Identify which cell holds the provided text, then report its (x, y) central coordinate. 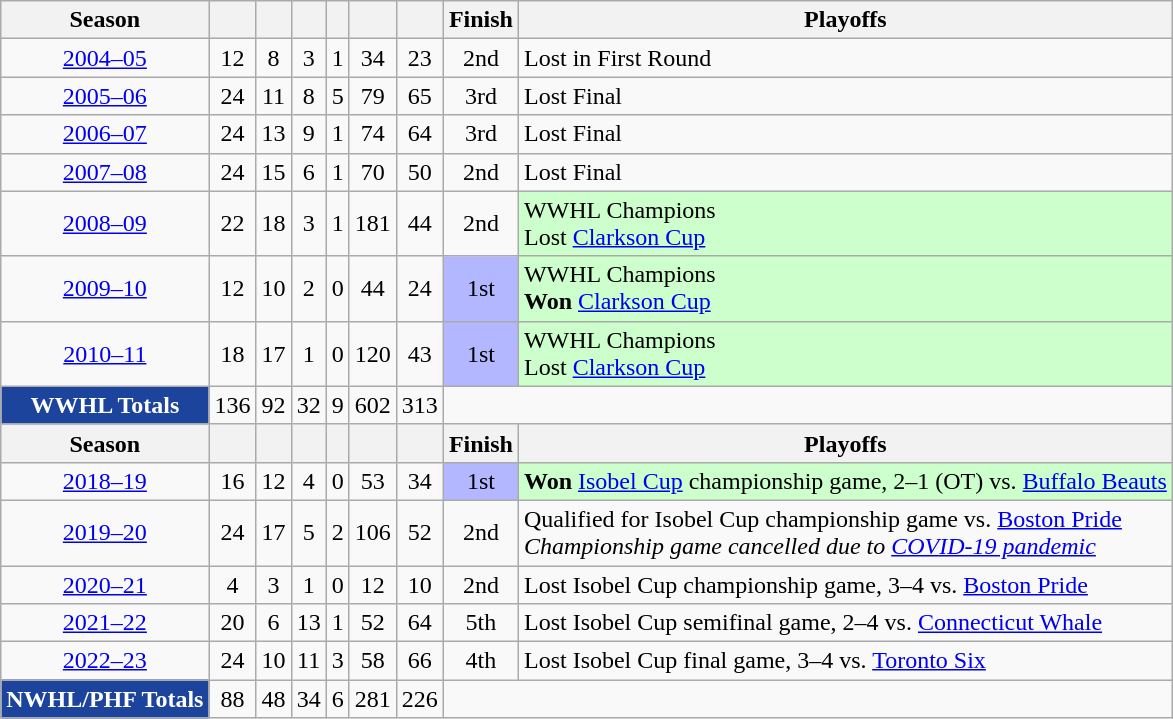
53 (372, 481)
2008–09 (105, 224)
32 (308, 405)
120 (372, 354)
181 (372, 224)
136 (232, 405)
2005–06 (105, 96)
2018–19 (105, 481)
20 (232, 623)
WWHL ChampionsWon Clarkson Cup (845, 288)
2019–20 (105, 532)
23 (420, 58)
22 (232, 224)
50 (420, 172)
2004–05 (105, 58)
43 (420, 354)
2020–21 (105, 585)
281 (372, 699)
48 (274, 699)
Lost Isobel Cup semifinal game, 2–4 vs. Connecticut Whale (845, 623)
5th (480, 623)
Lost Isobel Cup championship game, 3–4 vs. Boston Pride (845, 585)
Qualified for Isobel Cup championship game vs. Boston PrideChampionship game cancelled due to COVID-19 pandemic (845, 532)
88 (232, 699)
2010–11 (105, 354)
2021–22 (105, 623)
Lost in First Round (845, 58)
70 (372, 172)
65 (420, 96)
58 (372, 661)
79 (372, 96)
Lost Isobel Cup final game, 3–4 vs. Toronto Six (845, 661)
313 (420, 405)
2009–10 (105, 288)
602 (372, 405)
92 (274, 405)
Won Isobel Cup championship game, 2–1 (OT) vs. Buffalo Beauts (845, 481)
16 (232, 481)
226 (420, 699)
2022–23 (105, 661)
74 (372, 134)
106 (372, 532)
NWHL/PHF Totals (105, 699)
2007–08 (105, 172)
WWHL Totals (105, 405)
66 (420, 661)
4th (480, 661)
2006–07 (105, 134)
15 (274, 172)
